Extract the (x, y) coordinate from the center of the cell holding the provided text.  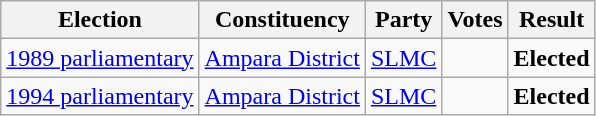
Election (100, 20)
Votes (475, 20)
1989 parliamentary (100, 58)
Constituency (282, 20)
Result (552, 20)
1994 parliamentary (100, 96)
Party (403, 20)
